Return (x, y) of the center of cell containing provided text 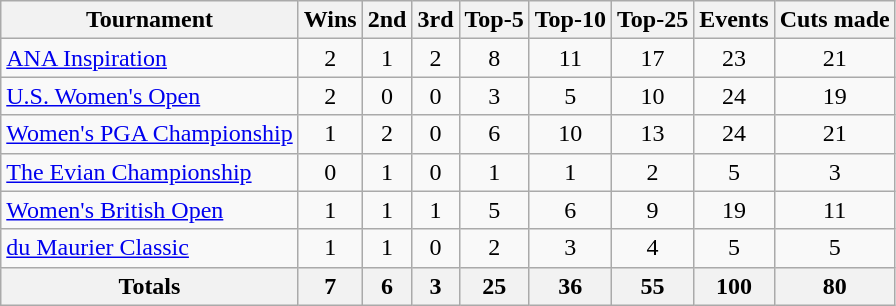
8 (494, 58)
Events (734, 20)
23 (734, 58)
13 (652, 134)
du Maurier Classic (150, 248)
Women's British Open (150, 210)
9 (652, 210)
7 (330, 286)
17 (652, 58)
Tournament (150, 20)
Top-5 (494, 20)
Top-25 (652, 20)
80 (834, 286)
Top-10 (570, 20)
3rd (436, 20)
Women's PGA Championship (150, 134)
2nd (387, 20)
55 (652, 286)
Wins (330, 20)
The Evian Championship (150, 172)
25 (494, 286)
100 (734, 286)
36 (570, 286)
U.S. Women's Open (150, 96)
ANA Inspiration (150, 58)
Totals (150, 286)
Cuts made (834, 20)
4 (652, 248)
